Pinpoint the cell where the given text exists, returning its [X, Y] midpoint coordinate. 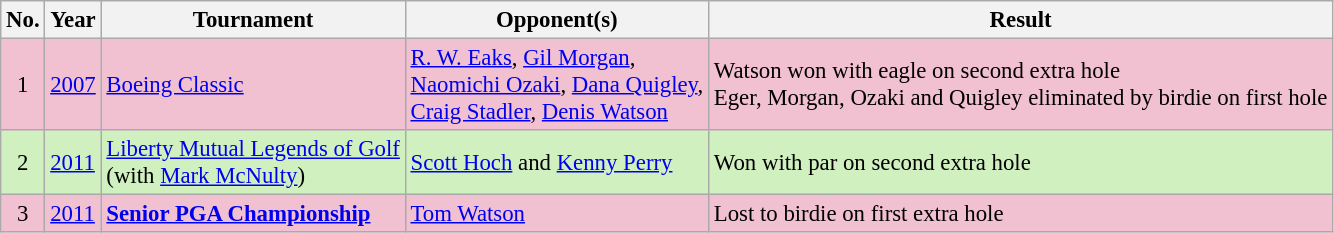
Senior PGA Championship [253, 214]
Opponent(s) [556, 20]
Lost to birdie on first extra hole [1020, 214]
Won with par on second extra hole [1020, 162]
No. [23, 20]
3 [23, 214]
Year [73, 20]
Liberty Mutual Legends of Golf (with Mark McNulty) [253, 162]
2 [23, 162]
Scott Hoch and Kenny Perry [556, 162]
Boeing Classic [253, 85]
Watson won with eagle on second extra holeEger, Morgan, Ozaki and Quigley eliminated by birdie on first hole [1020, 85]
1 [23, 85]
2007 [73, 85]
Result [1020, 20]
Tom Watson [556, 214]
R. W. Eaks, Gil Morgan, Naomichi Ozaki, Dana Quigley, Craig Stadler, Denis Watson [556, 85]
Tournament [253, 20]
